Output the [x, y] coordinate of the center of the cell containing the given text.  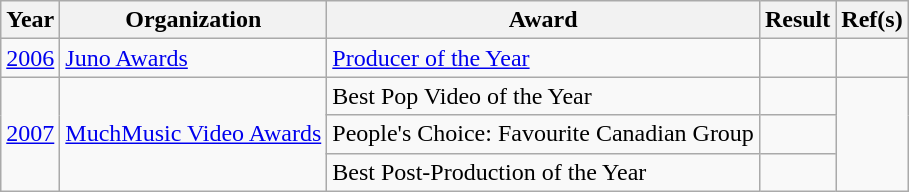
Best Post-Production of the Year [544, 172]
Organization [194, 20]
Result [797, 20]
Year [30, 20]
Ref(s) [872, 20]
People's Choice: Favourite Canadian Group [544, 134]
2007 [30, 134]
2006 [30, 58]
Best Pop Video of the Year [544, 96]
Award [544, 20]
MuchMusic Video Awards [194, 134]
Juno Awards [194, 58]
Producer of the Year [544, 58]
